Extract the (X, Y) coordinate from the center of the cell holding the provided text.  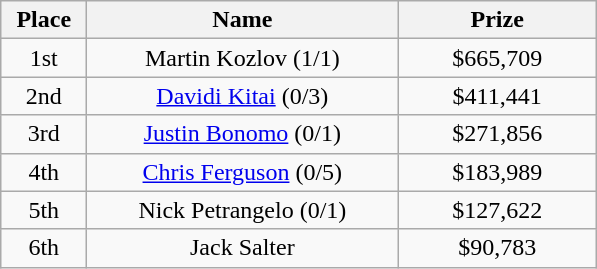
Name (242, 20)
3rd (44, 134)
$271,856 (498, 134)
Justin Bonomo (0/1) (242, 134)
2nd (44, 96)
Prize (498, 20)
5th (44, 210)
$411,441 (498, 96)
1st (44, 58)
Place (44, 20)
6th (44, 248)
4th (44, 172)
$665,709 (498, 58)
Nick Petrangelo (0/1) (242, 210)
$90,783 (498, 248)
$183,989 (498, 172)
$127,622 (498, 210)
Jack Salter (242, 248)
Chris Ferguson (0/5) (242, 172)
Davidi Kitai (0/3) (242, 96)
Martin Kozlov (1/1) (242, 58)
